Determine the (x, y) coordinate at the center of the cell enclosing the given text.  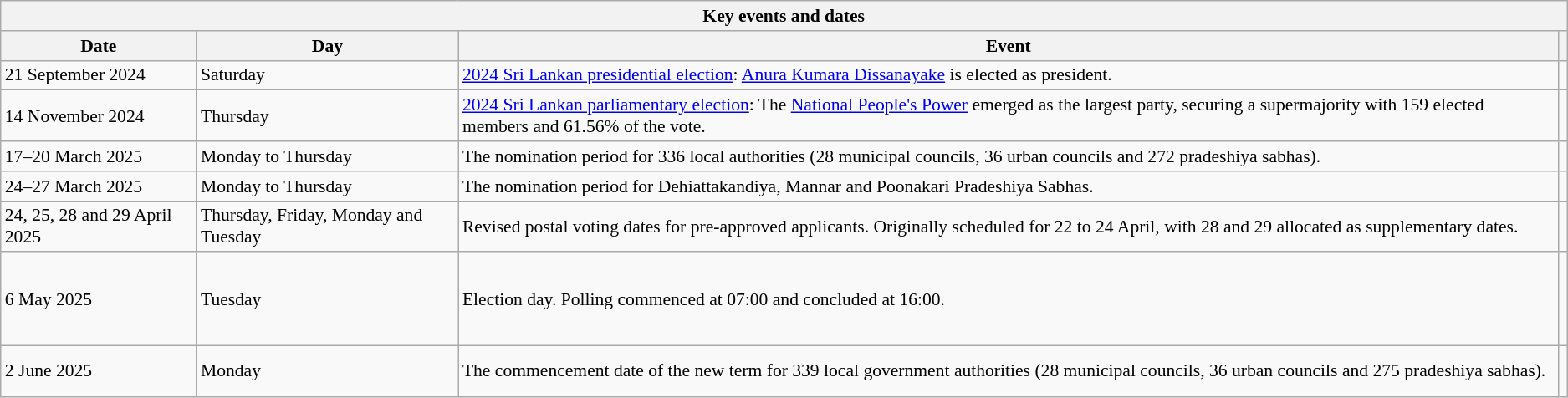
24–27 March 2025 (99, 186)
Day (328, 46)
Date (99, 46)
14 November 2024 (99, 115)
24, 25, 28 and 29 April 2025 (99, 226)
2024 Sri Lankan presidential election: Anura Kumara Dissanayake is elected as president. (1009, 75)
Election day. Polling commenced at 07:00 and concluded at 16:00. (1009, 299)
The nomination period for Dehiattakandiya, Mannar and Poonakari Pradeshiya Sabhas. (1009, 186)
Event (1009, 46)
Tuesday (328, 299)
The nomination period for 336 local authorities (28 municipal councils, 36 urban councils and 272 pradeshiya sabhas). (1009, 156)
21 September 2024 (99, 75)
Revised postal voting dates for pre-approved applicants. Originally scheduled for 22 to 24 April, with 28 and 29 allocated as supplementary dates. (1009, 226)
Thursday (328, 115)
6 May 2025 (99, 299)
Key events and dates (784, 16)
2 June 2025 (99, 371)
17–20 March 2025 (99, 156)
Monday (328, 371)
Saturday (328, 75)
The commencement date of the new term for 339 local government authorities (28 municipal councils, 36 urban councils and 275 pradeshiya sabhas). (1009, 371)
Thursday, Friday, Monday and Tuesday (328, 226)
